Provide the (X, Y) coordinate of the cell's center where the given text is located.  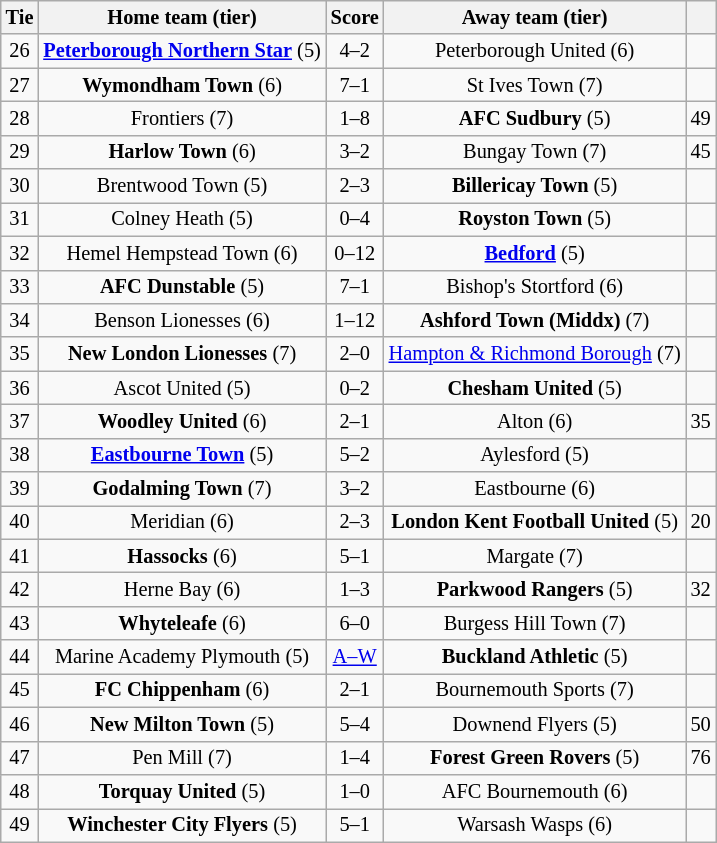
Billericay Town (5) (535, 186)
4–2 (355, 51)
50 (701, 724)
New Milton Town (5) (182, 724)
Ascot United (5) (182, 388)
Hemel Hempstead Town (6) (182, 253)
5–4 (355, 724)
Score (355, 17)
AFC Bournemouth (6) (535, 791)
0–4 (355, 219)
Harlow Town (6) (182, 152)
27 (20, 85)
Alton (6) (535, 421)
0–2 (355, 388)
Eastbourne (6) (535, 489)
Hampton & Richmond Borough (7) (535, 354)
Buckland Athletic (5) (535, 657)
St Ives Town (7) (535, 85)
34 (20, 320)
0–12 (355, 253)
Peterborough United (6) (535, 51)
Royston Town (5) (535, 219)
48 (20, 791)
A–W (355, 657)
Meridian (6) (182, 522)
47 (20, 758)
Colney Heath (5) (182, 219)
Bungay Town (7) (535, 152)
76 (701, 758)
Peterborough Northern Star (5) (182, 51)
Downend Flyers (5) (535, 724)
Home team (tier) (182, 17)
FC Chippenham (6) (182, 690)
Burgess Hill Town (7) (535, 623)
28 (20, 118)
Aylesford (5) (535, 455)
Hassocks (6) (182, 556)
2–0 (355, 354)
Herne Bay (6) (182, 589)
1–3 (355, 589)
Frontiers (7) (182, 118)
42 (20, 589)
1–4 (355, 758)
London Kent Football United (5) (535, 522)
Benson Lionesses (6) (182, 320)
Eastbourne Town (5) (182, 455)
Wymondham Town (6) (182, 85)
44 (20, 657)
36 (20, 388)
5–2 (355, 455)
6–0 (355, 623)
43 (20, 623)
38 (20, 455)
41 (20, 556)
Woodley United (6) (182, 421)
Bedford (5) (535, 253)
New London Lionesses (7) (182, 354)
1–0 (355, 791)
31 (20, 219)
Tie (20, 17)
Ashford Town (Middx) (7) (535, 320)
AFC Dunstable (5) (182, 287)
1–12 (355, 320)
Margate (7) (535, 556)
Whyteleafe (6) (182, 623)
Pen Mill (7) (182, 758)
37 (20, 421)
Forest Green Rovers (5) (535, 758)
39 (20, 489)
46 (20, 724)
26 (20, 51)
AFC Sudbury (5) (535, 118)
Away team (tier) (535, 17)
29 (20, 152)
Marine Academy Plymouth (5) (182, 657)
1–8 (355, 118)
Winchester City Flyers (5) (182, 825)
Parkwood Rangers (5) (535, 589)
33 (20, 287)
Torquay United (5) (182, 791)
Bishop's Stortford (6) (535, 287)
Brentwood Town (5) (182, 186)
30 (20, 186)
Godalming Town (7) (182, 489)
20 (701, 522)
Chesham United (5) (535, 388)
Warsash Wasps (6) (535, 825)
Bournemouth Sports (7) (535, 690)
40 (20, 522)
